Pinpoint the cell where the given text exists, returning its (X, Y) midpoint coordinate. 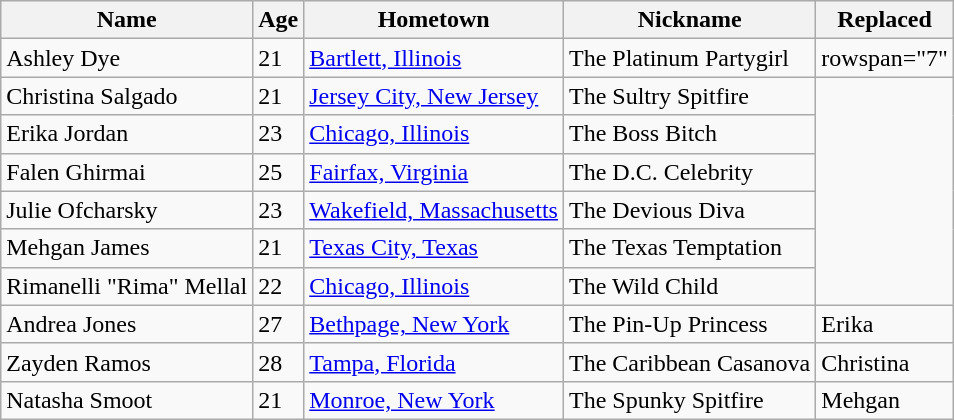
Zayden Ramos (127, 362)
Christina Salgado (127, 96)
Fairfax, Virginia (434, 172)
Hometown (434, 20)
Replaced (885, 20)
25 (278, 172)
The Sultry Spitfire (689, 96)
Bethpage, New York (434, 324)
Mehgan (885, 400)
The Pin-Up Princess (689, 324)
Erika (885, 324)
The Texas Temptation (689, 248)
The Spunky Spitfire (689, 400)
Age (278, 20)
The Wild Child (689, 286)
The D.C. Celebrity (689, 172)
22 (278, 286)
28 (278, 362)
Jersey City, New Jersey (434, 96)
27 (278, 324)
Julie Ofcharsky (127, 210)
Natasha Smoot (127, 400)
Mehgan James (127, 248)
Rimanelli "Rima" Mellal (127, 286)
The Devious Diva (689, 210)
The Platinum Partygirl (689, 58)
Wakefield, Massachusetts (434, 210)
The Boss Bitch (689, 134)
Texas City, Texas (434, 248)
Bartlett, Illinois (434, 58)
Falen Ghirmai (127, 172)
Monroe, New York (434, 400)
rowspan="7" (885, 58)
The Caribbean Casanova (689, 362)
Nickname (689, 20)
Andrea Jones (127, 324)
Erika Jordan (127, 134)
Christina (885, 362)
Name (127, 20)
Ashley Dye (127, 58)
Tampa, Florida (434, 362)
